Scan for the cell matching the given text and deliver its (x, y) coordinate at center. 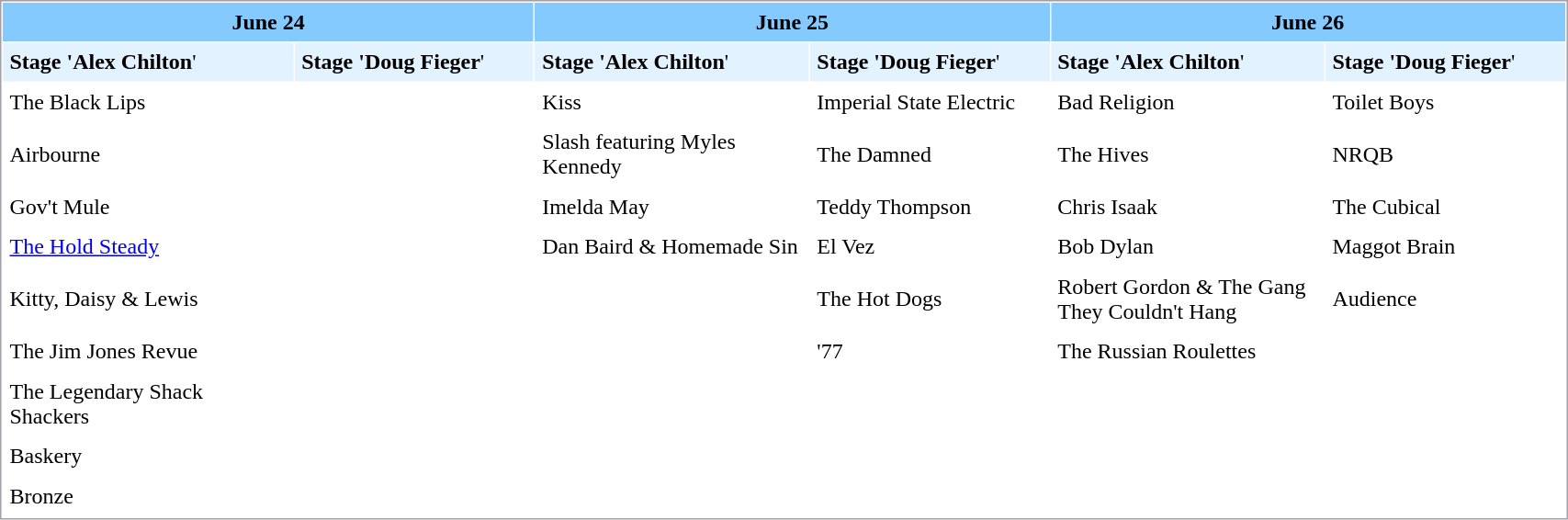
NRQB (1446, 154)
June 26 (1308, 22)
'77 (930, 352)
El Vez (930, 247)
The Hot Dogs (930, 300)
Audience (1446, 300)
Chris Isaak (1188, 207)
Bronze (148, 496)
Airbourne (148, 154)
Dan Baird & Homemade Sin (672, 247)
The Legendary Shack Shackers (148, 404)
Kiss (672, 102)
Slash featuring Myles Kennedy (672, 154)
The Damned (930, 154)
Kitty, Daisy & Lewis (148, 300)
Bad Religion (1188, 102)
Gov't Mule (148, 207)
The Hold Steady (148, 247)
Teddy Thompson (930, 207)
Robert Gordon & The Gang They Couldn't Hang (1188, 300)
Maggot Brain (1446, 247)
Bob Dylan (1188, 247)
The Hives (1188, 154)
The Russian Roulettes (1188, 352)
Baskery (148, 457)
June 25 (793, 22)
The Jim Jones Revue (148, 352)
Toilet Boys (1446, 102)
The Black Lips (148, 102)
The Cubical (1446, 207)
Imelda May (672, 207)
Imperial State Electric (930, 102)
June 24 (268, 22)
